Extract the (X, Y) coordinate from the center of the cell holding the provided text.  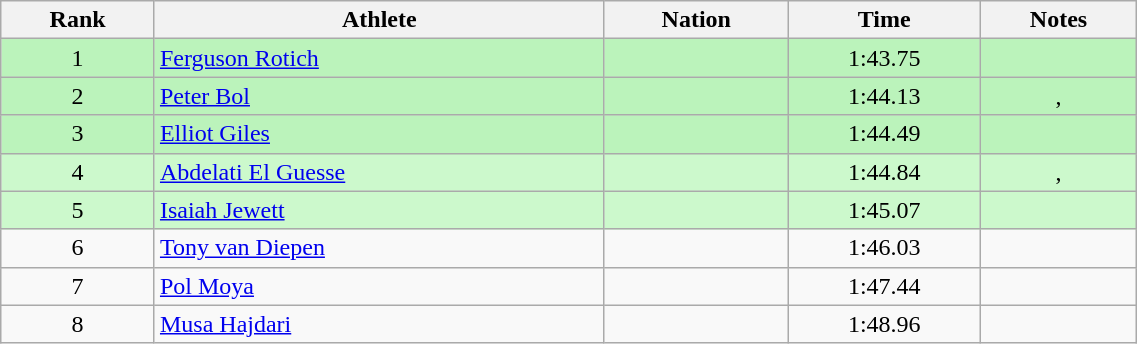
Rank (78, 20)
1:44.49 (884, 134)
Ferguson Rotich (379, 58)
1:45.07 (884, 210)
5 (78, 210)
1 (78, 58)
Musa Hajdari (379, 324)
1:47.44 (884, 286)
4 (78, 172)
2 (78, 96)
Peter Bol (379, 96)
Athlete (379, 20)
1:44.84 (884, 172)
1:46.03 (884, 248)
6 (78, 248)
Tony van Diepen (379, 248)
Nation (696, 20)
Isaiah Jewett (379, 210)
Abdelati El Guesse (379, 172)
Notes (1058, 20)
Time (884, 20)
Elliot Giles (379, 134)
1:43.75 (884, 58)
8 (78, 324)
1:44.13 (884, 96)
7 (78, 286)
3 (78, 134)
1:48.96 (884, 324)
Pol Moya (379, 286)
